For the text-containing cell, return its midpoint in (x, y) coordinate format. 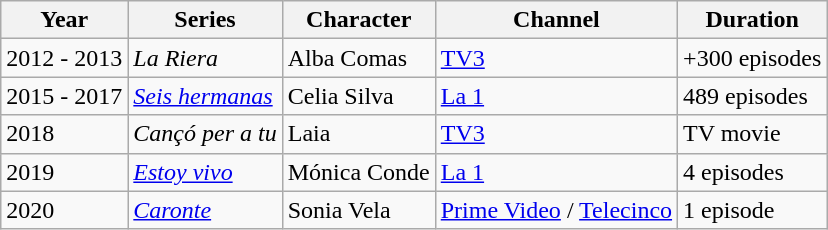
Mónica Conde (358, 172)
2012 - 2013 (64, 58)
4 episodes (752, 172)
+300 episodes (752, 58)
1 episode (752, 210)
Cançó per a tu (205, 134)
Character (358, 20)
489 episodes (752, 96)
Seis hermanas (205, 96)
Duration (752, 20)
Celia Silva (358, 96)
Prime Video / Telecinco (556, 210)
Year (64, 20)
La Riera (205, 58)
Laia (358, 134)
2020 (64, 210)
Series (205, 20)
Caronte (205, 210)
2018 (64, 134)
2019 (64, 172)
Channel (556, 20)
Sonia Vela (358, 210)
2015 - 2017 (64, 96)
Alba Comas (358, 58)
TV movie (752, 134)
Estoy vivo (205, 172)
